From the cell containing the given text, extract its center point as (x, y) coordinate. 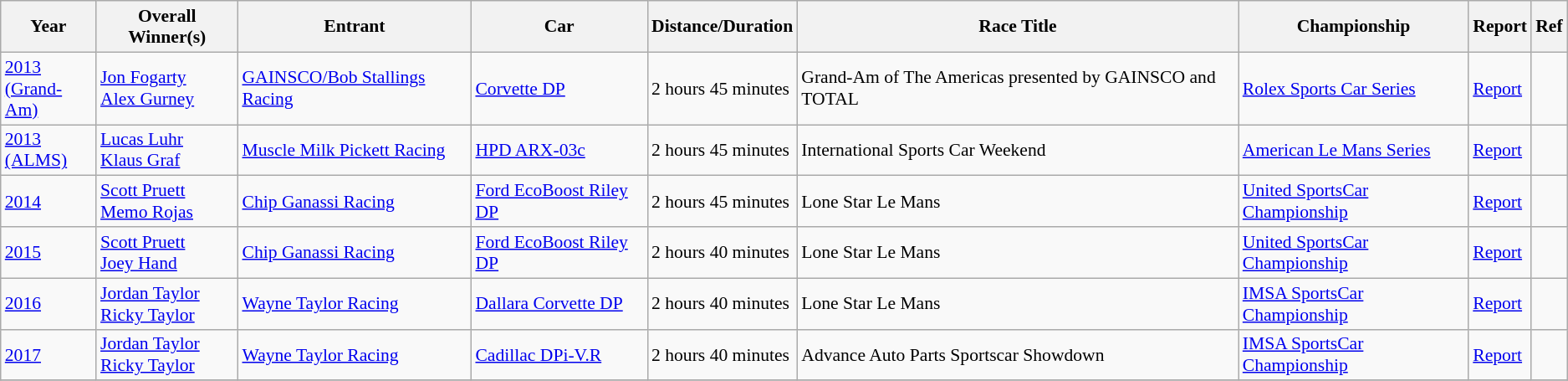
American Le Mans Series (1353, 151)
Cadillac DPi-V.R (559, 355)
Overall Winner(s) (167, 27)
Year (49, 27)
Distance/Duration (723, 27)
Scott Pruett Memo Rojas (167, 201)
2015 (49, 253)
2016 (49, 303)
Race Title (1018, 27)
Grand-Am of The Americas presented by GAINSCO and TOTAL (1018, 89)
2017 (49, 355)
Entrant (355, 27)
Corvette DP (559, 89)
2014 (49, 201)
Rolex Sports Car Series (1353, 89)
Championship (1353, 27)
Jon Fogarty Alex Gurney (167, 89)
HPD ARX-03c (559, 151)
Car (559, 27)
Ref (1549, 27)
Lucas Luhr Klaus Graf (167, 151)
Muscle Milk Pickett Racing (355, 151)
International Sports Car Weekend (1018, 151)
GAINSCO/Bob Stallings Racing (355, 89)
Advance Auto Parts Sportscar Showdown (1018, 355)
2013(ALMS) (49, 151)
2013(Grand-Am) (49, 89)
Scott Pruett Joey Hand (167, 253)
Dallara Corvette DP (559, 303)
